For the text-containing cell, return its midpoint in (x, y) coordinate format. 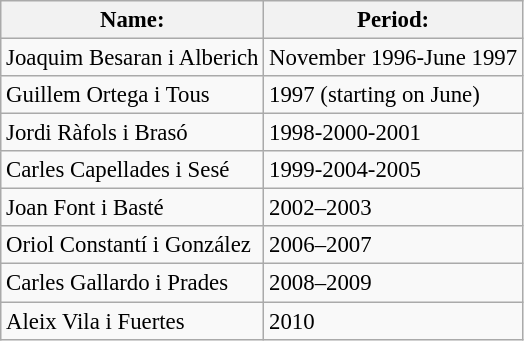
Carles Gallardo i Prades (132, 283)
2002–2003 (394, 208)
1997 (starting on June) (394, 95)
Joaquim Besaran i Alberich (132, 58)
Period: (394, 20)
Name: (132, 20)
2010 (394, 321)
1998-2000-2001 (394, 133)
Guillem Ortega i Tous (132, 95)
Carles Capellades i Sesé (132, 170)
2006–2007 (394, 245)
1999-2004-2005 (394, 170)
Oriol Constantí i González (132, 245)
Jordi Ràfols i Brasó (132, 133)
Aleix Vila i Fuertes (132, 321)
2008–2009 (394, 283)
November 1996-June 1997 (394, 58)
Joan Font i Basté (132, 208)
